Pinpoint the cell where the given text exists, returning its [x, y] midpoint coordinate. 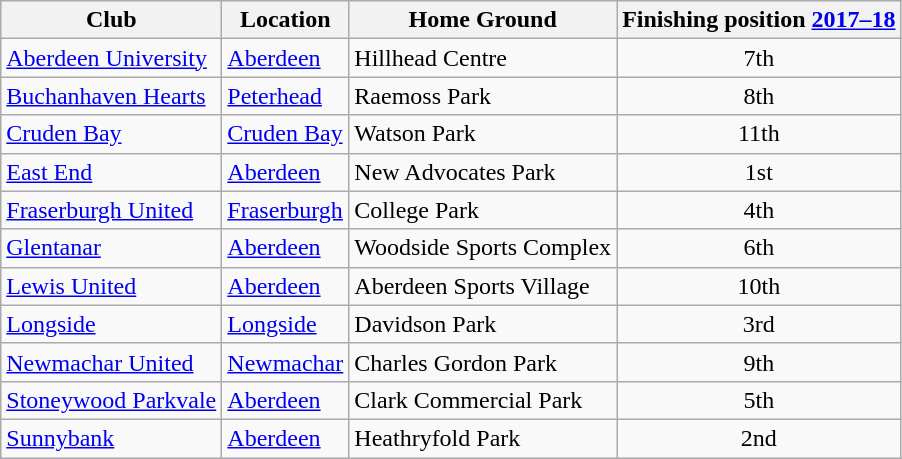
8th [759, 96]
Clark Commercial Park [483, 400]
College Park [483, 210]
9th [759, 362]
Fraserburgh United [112, 210]
Club [112, 20]
Lewis United [112, 286]
East End [112, 172]
Newmachar [286, 362]
1st [759, 172]
Newmachar United [112, 362]
Woodside Sports Complex [483, 248]
Location [286, 20]
4th [759, 210]
3rd [759, 324]
Buchanhaven Hearts [112, 96]
10th [759, 286]
Glentanar [112, 248]
Home Ground [483, 20]
Finishing position 2017–18 [759, 20]
New Advocates Park [483, 172]
Hillhead Centre [483, 58]
6th [759, 248]
Heathryfold Park [483, 438]
Aberdeen University [112, 58]
Fraserburgh [286, 210]
Charles Gordon Park [483, 362]
Raemoss Park [483, 96]
11th [759, 134]
Peterhead [286, 96]
Watson Park [483, 134]
7th [759, 58]
Stoneywood Parkvale [112, 400]
Sunnybank [112, 438]
Aberdeen Sports Village [483, 286]
2nd [759, 438]
5th [759, 400]
Davidson Park [483, 324]
